Capture the cell that displays the provided text and extract its (X, Y) central coordinate. 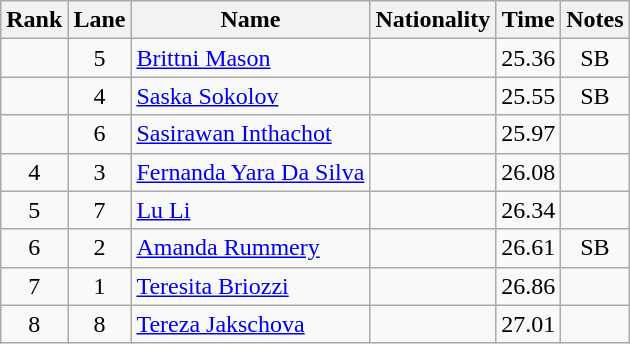
Nationality (433, 20)
Fernanda Yara Da Silva (250, 172)
26.61 (528, 248)
26.08 (528, 172)
2 (100, 248)
1 (100, 286)
26.34 (528, 210)
Tereza Jakschova (250, 324)
Name (250, 20)
Amanda Rummery (250, 248)
27.01 (528, 324)
Rank (34, 20)
Teresita Briozzi (250, 286)
25.55 (528, 96)
25.97 (528, 134)
25.36 (528, 58)
3 (100, 172)
26.86 (528, 286)
Lu Li (250, 210)
Time (528, 20)
Notes (595, 20)
Saska Sokolov (250, 96)
Brittni Mason (250, 58)
Lane (100, 20)
Sasirawan Inthachot (250, 134)
